Scan for the cell matching the given text and deliver its (x, y) coordinate at center. 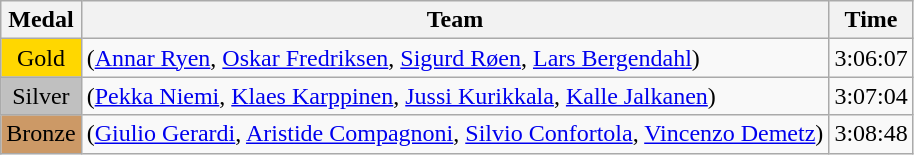
Medal (41, 20)
Gold (41, 58)
Silver (41, 96)
Team (455, 20)
3:08:48 (871, 134)
3:07:04 (871, 96)
Time (871, 20)
(Giulio Gerardi, Aristide Compagnoni, Silvio Confortola, Vincenzo Demetz) (455, 134)
(Pekka Niemi, Klaes Karppinen, Jussi Kurikkala, Kalle Jalkanen) (455, 96)
Bronze (41, 134)
3:06:07 (871, 58)
(Annar Ryen, Oskar Fredriksen, Sigurd Røen, Lars Bergendahl) (455, 58)
